Search for the cell housing the specified text and yield its [X, Y] center coordinate. 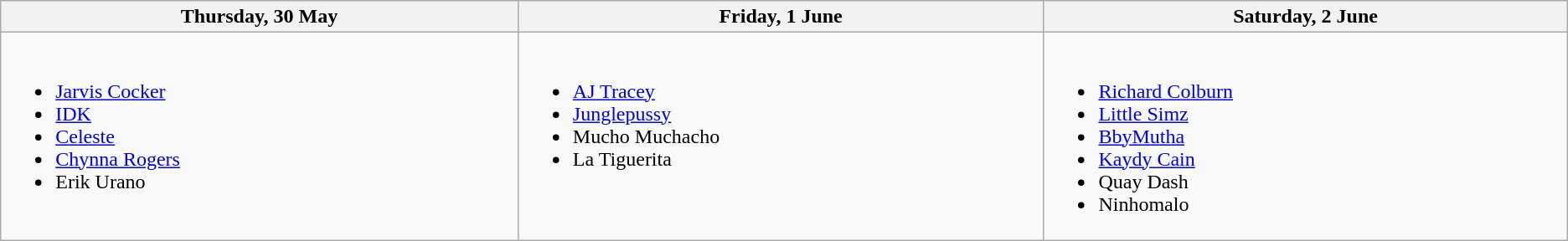
AJ TraceyJunglepussyMucho MuchachoLa Tiguerita [781, 136]
Jarvis CockerIDKCelesteChynna RogersErik Urano [260, 136]
Saturday, 2 June [1305, 17]
Thursday, 30 May [260, 17]
Friday, 1 June [781, 17]
Richard ColburnLittle SimzBbyMuthaKaydy CainQuay DashNinhomalo [1305, 136]
